Capture the cell that displays the provided text and extract its [x, y] central coordinate. 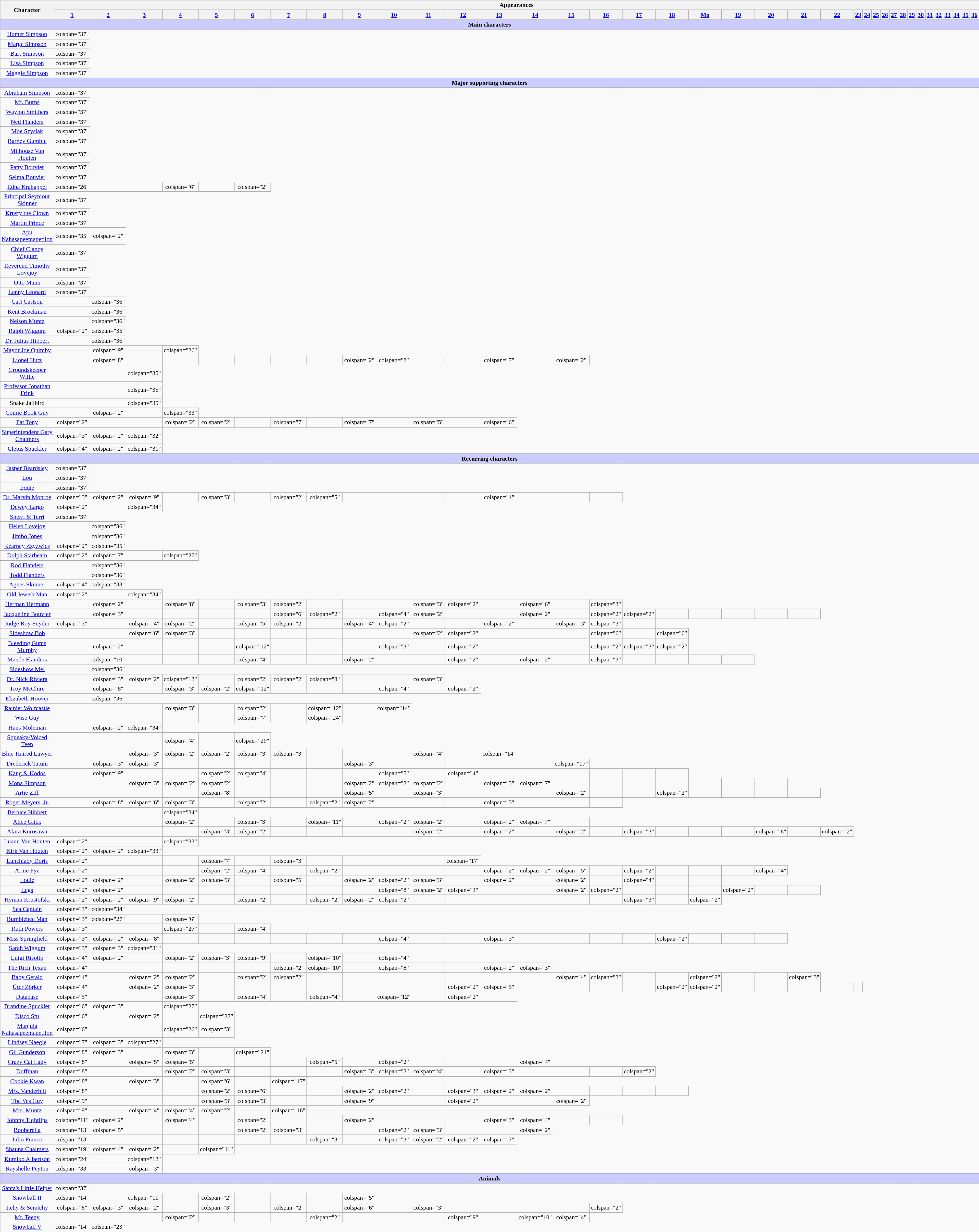
19 [738, 15]
3 [144, 15]
Selma Bouvier [27, 177]
Lenny Leonard [27, 292]
Kearney Zzyzwicz [27, 546]
Jasper Beardsley [27, 468]
Carl Carlson [27, 302]
Maggie Simpson [27, 73]
colspan="16" [289, 1110]
Apu Nahasapeemapetilon [27, 236]
35 [965, 15]
Dolph Starbeam [27, 556]
Miss Springfield [27, 938]
Johnny Tightlips [27, 1120]
Jacqueline Bouvier [27, 614]
Bart Simpson [27, 54]
24 [867, 15]
Julio Franco [27, 1140]
Kang & Kodos [27, 773]
Roger Meyers, Jr. [27, 802]
Rayshelle Peyton [27, 1169]
Luann Van Houten [27, 841]
Legs [27, 890]
Troy McClure [27, 689]
Booberella [27, 1130]
Alice Glick [27, 822]
Waylon Smithers [27, 112]
Barney Gumble [27, 141]
Bumblebee Man [27, 919]
Reverend Timothy Lovejoy [27, 269]
Principal Seymour Skinner [27, 200]
15 [571, 15]
Crazy Cat Lady [27, 1062]
Cletus Spuckler [27, 449]
Santa's Little Helper [27, 1188]
Main characters [490, 24]
colspan="29" [253, 741]
Mo [705, 15]
Ned Flanders [27, 122]
Jimbo Jones [27, 536]
Rod Flanders [27, 565]
Dr. Julius Hibbert [27, 341]
8 [325, 15]
Mrs. Vanderbilt [27, 1091]
28 [903, 15]
27 [894, 15]
23 [858, 15]
25 [876, 15]
Appearances [517, 5]
Bernice Hibbert [27, 812]
1 [72, 15]
Kent Brockman [27, 312]
30 [921, 15]
Martin Prince [27, 223]
Louie [27, 880]
Lisa Simpson [27, 63]
Sideshow Bob [27, 633]
Nelson Muntz [27, 321]
Groundskeeper Willie [27, 373]
Abraham Simpson [27, 92]
22 [837, 15]
29 [912, 15]
Bleeding Gums Murphy [27, 646]
Arnie Pye [27, 870]
Superintendent Gary Chalmers [27, 435]
Character [27, 10]
21 [804, 15]
Üter Zörker [27, 987]
Sherri & Terri [27, 517]
Eddie [27, 488]
Akira Kurosawa [27, 832]
Baby Gerald [27, 977]
Shauna Chalmers [27, 1149]
colspan="19" [72, 1149]
13 [499, 15]
Rainier Wolfcastle [27, 708]
colspan="32" [144, 435]
Sarah Wiggum [27, 948]
Patty Bouvier [27, 167]
Recurring characters [490, 458]
10 [394, 15]
Drederick Tatum [27, 763]
Ruth Powers [27, 929]
Old Jewish Man [27, 594]
Lou [27, 478]
18 [672, 15]
Milhouse Van Houten [27, 154]
26 [885, 15]
The Yes Guy [27, 1101]
Elizabeth Hoover [27, 698]
Hyman Krustofski [27, 900]
Mrs. Muntz [27, 1110]
Wise Guy [27, 718]
Duffman [27, 1071]
Moe Szyslak [27, 131]
Gil Gunderson [27, 1052]
9 [359, 15]
31 [930, 15]
Mona Simpson [27, 783]
Artie Ziff [27, 793]
Dewey Largo [27, 507]
Fat Tony [27, 422]
Lindsey Naegle [27, 1042]
Marge Simpson [27, 44]
36 [974, 15]
colspan="23" [108, 1227]
Dr. Nick Riviera [27, 679]
11 [429, 15]
Judge Roy Snyder [27, 623]
2 [108, 15]
4 [180, 15]
Database [27, 997]
Snowball II [27, 1198]
33 [947, 15]
Cookie Kwan [27, 1081]
32 [939, 15]
14 [535, 15]
Mr. Teeny [27, 1217]
Squeaky-Voiced Teen [27, 741]
Comic Book Guy [27, 413]
Animals [490, 1178]
Herman Hermann [27, 604]
Dr. Marvin Monroe [27, 497]
Itchy & Scratchy [27, 1208]
Disco Stu [27, 1016]
Lionel Hutz [27, 360]
Chief Clancy Wiggum [27, 253]
Otto Mann [27, 282]
Krusty the Clown [27, 213]
16 [606, 15]
Hans Moleman [27, 728]
Snake Jailbird [27, 403]
Snowball V [27, 1227]
5 [217, 15]
Brandine Spuckler [27, 1006]
Mr. Burns [27, 102]
Luigi Risotto [27, 958]
Blue-Haired Lawyer [27, 754]
34 [957, 15]
Helen Lovejoy [27, 526]
The Rich Texan [27, 967]
Sea Captain [27, 909]
Sideshow Mel [27, 669]
Agnes Skinner [27, 585]
Ralph Wiggum [27, 331]
Mayor Joe Quimby [27, 350]
Todd Flanders [27, 575]
Kumiko Albertson [27, 1159]
Kirk Van Houten [27, 851]
17 [639, 15]
Major supporting characters [490, 83]
Lunchlady Doris [27, 861]
Homer Simpson [27, 34]
Professor Jonathan Frink [27, 390]
colspan="21" [253, 1052]
20 [771, 15]
6 [253, 15]
Edna Krabappel [27, 187]
7 [289, 15]
Manjula Nahasapeemapetilon [27, 1029]
12 [463, 15]
Maude Flanders [27, 660]
